Extract the [x, y] coordinate from the center of the cell holding the provided text.  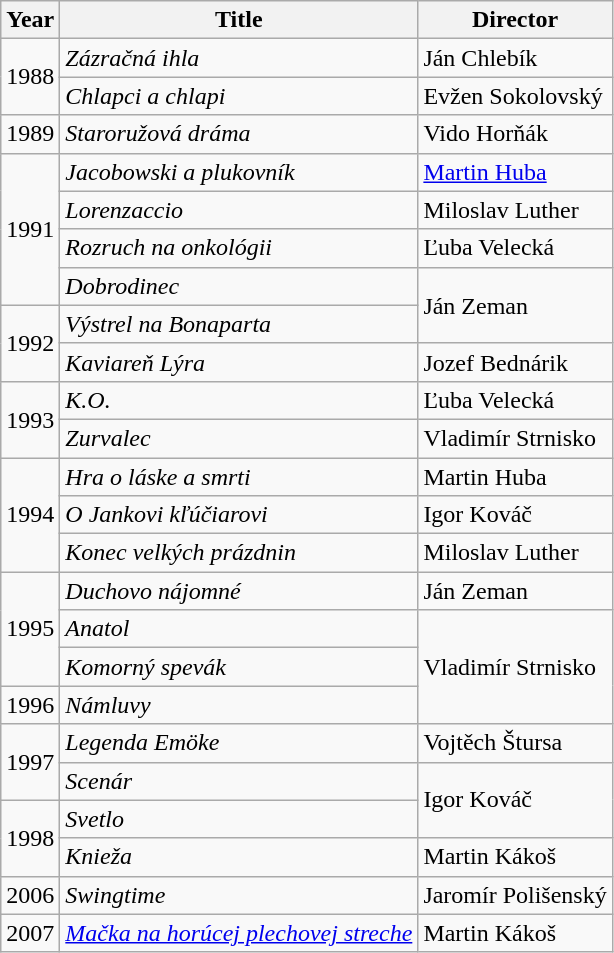
1991 [30, 229]
2007 [30, 933]
1998 [30, 838]
Chlapci a chlapi [239, 96]
2006 [30, 895]
Swingtime [239, 895]
Duchovo nájomné [239, 591]
Námluvy [239, 705]
Vido Horňák [515, 134]
1996 [30, 705]
1988 [30, 77]
Evžen Sokolovský [515, 96]
Výstrel na Bonaparta [239, 324]
Vojtěch Štursa [515, 743]
Scenár [239, 781]
Mačka na horúcej plechovej streche [239, 933]
Komorný spevák [239, 667]
Director [515, 20]
1989 [30, 134]
Legenda Emöke [239, 743]
Year [30, 20]
Rozruch na onkológii [239, 248]
1997 [30, 762]
Konec velkých prázdnin [239, 553]
1993 [30, 419]
Knieža [239, 857]
Ján Chlebík [515, 58]
Lorenzaccio [239, 210]
1994 [30, 515]
1992 [30, 343]
O Jankovi kľúčiarovi [239, 515]
Jacobowski a plukovník [239, 172]
1995 [30, 629]
Dobrodinec [239, 286]
Zurvalec [239, 438]
K.O. [239, 400]
Kaviareň Lýra [239, 362]
Staroružová dráma [239, 134]
Hra o láske a smrti [239, 477]
Zázračná ihla [239, 58]
Jozef Bednárik [515, 362]
Jaromír Polišenský [515, 895]
Svetlo [239, 819]
Anatol [239, 629]
Title [239, 20]
